Search for the cell housing the specified text and yield its (x, y) center coordinate. 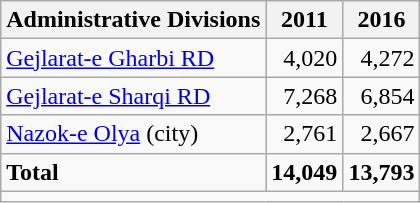
14,049 (304, 172)
2011 (304, 20)
2,761 (304, 134)
2,667 (382, 134)
Gejlarat-e Sharqi RD (134, 96)
6,854 (382, 96)
4,272 (382, 58)
Gejlarat-e Gharbi RD (134, 58)
2016 (382, 20)
4,020 (304, 58)
Total (134, 172)
13,793 (382, 172)
Administrative Divisions (134, 20)
7,268 (304, 96)
Nazok-e Olya (city) (134, 134)
